Identify which cell holds the provided text, then report its (x, y) central coordinate. 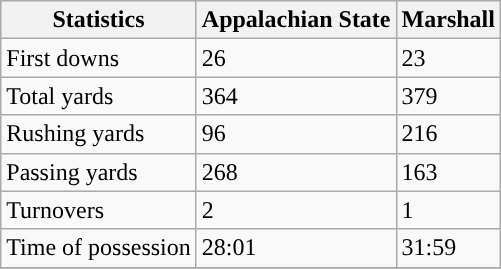
Appalachian State (296, 20)
Time of possession (99, 248)
31:59 (448, 248)
28:01 (296, 248)
Passing yards (99, 172)
Rushing yards (99, 134)
268 (296, 172)
26 (296, 58)
216 (448, 134)
379 (448, 96)
163 (448, 172)
Total yards (99, 96)
2 (296, 210)
First downs (99, 58)
23 (448, 58)
96 (296, 134)
Statistics (99, 20)
Marshall (448, 20)
1 (448, 210)
364 (296, 96)
Turnovers (99, 210)
